Return [x, y] of the center of cell containing provided text 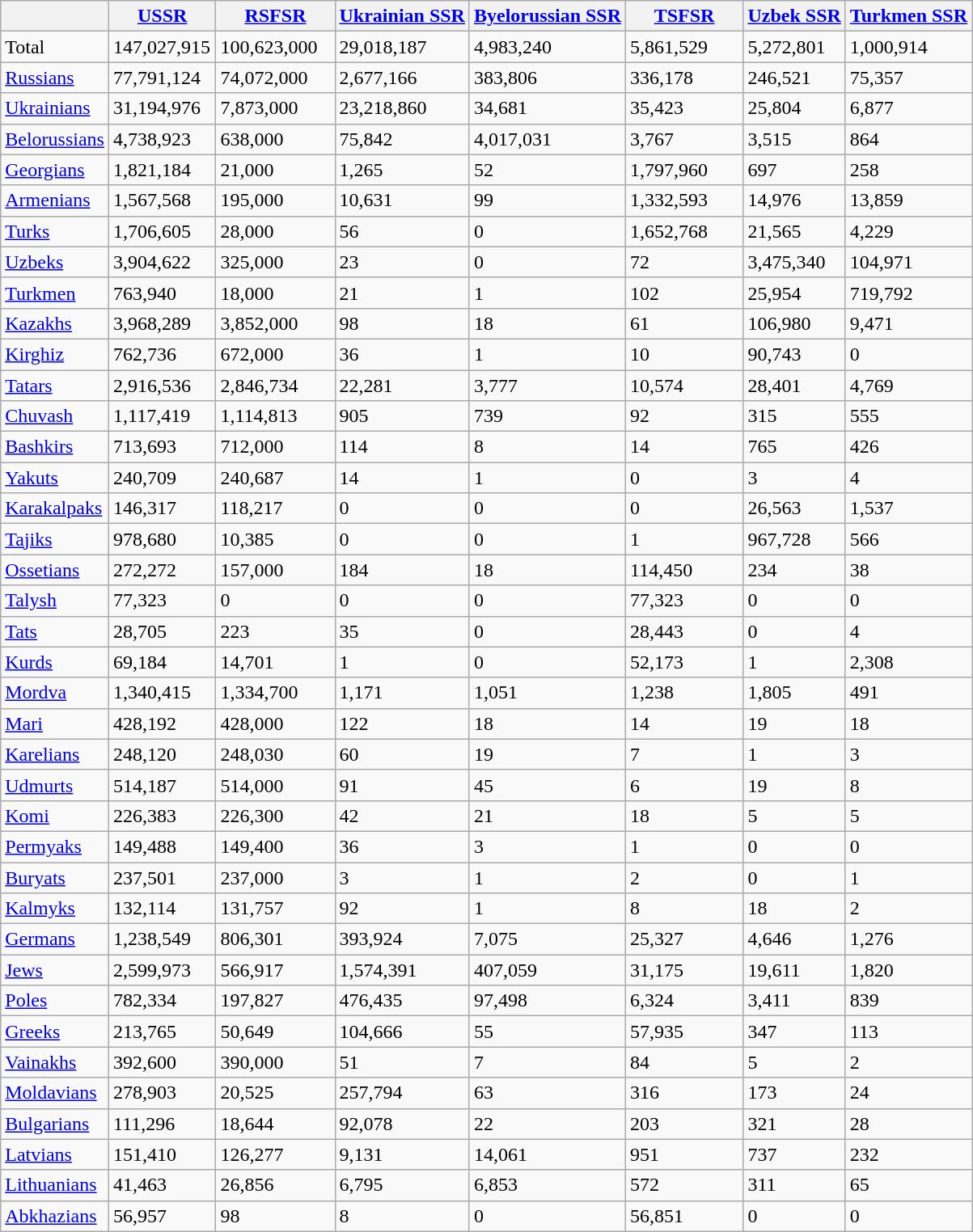
712,000 [275, 447]
63 [547, 1093]
Udmurts [55, 785]
Tatars [55, 386]
246,521 [794, 78]
978,680 [162, 539]
514,187 [162, 785]
6,795 [402, 1185]
967,728 [794, 539]
157,000 [275, 570]
3,767 [684, 139]
28,705 [162, 631]
272,272 [162, 570]
232 [908, 1154]
7,873,000 [275, 108]
35,423 [684, 108]
1,706,605 [162, 231]
10 [684, 354]
257,794 [402, 1093]
393,924 [402, 939]
19,611 [794, 970]
383,806 [547, 78]
Karelians [55, 754]
321 [794, 1124]
Total [55, 47]
84 [684, 1062]
737 [794, 1154]
Latvians [55, 1154]
132,114 [162, 909]
10,574 [684, 386]
1,238,549 [162, 939]
28,401 [794, 386]
572 [684, 1185]
Greeks [55, 1032]
18,644 [275, 1124]
106,980 [794, 323]
Jews [55, 970]
2,916,536 [162, 386]
1,820 [908, 970]
113 [908, 1032]
226,383 [162, 816]
1,276 [908, 939]
56,957 [162, 1216]
4,738,923 [162, 139]
Ukrainian SSR [402, 16]
6,324 [684, 1001]
97,498 [547, 1001]
Turkmen SSR [908, 16]
407,059 [547, 970]
3,904,622 [162, 262]
325,000 [275, 262]
26,856 [275, 1185]
226,300 [275, 816]
491 [908, 693]
1,567,568 [162, 200]
114,450 [684, 570]
52,173 [684, 662]
1,340,415 [162, 693]
1,821,184 [162, 170]
1,171 [402, 693]
Karakalpaks [55, 508]
1,000,914 [908, 47]
951 [684, 1154]
Uzbek SSR [794, 16]
4,769 [908, 386]
428,000 [275, 724]
146,317 [162, 508]
92,078 [402, 1124]
14,976 [794, 200]
Moldavians [55, 1093]
Mordva [55, 693]
237,000 [275, 877]
104,971 [908, 262]
Tats [55, 631]
75,357 [908, 78]
69,184 [162, 662]
Kirghiz [55, 354]
197,827 [275, 1001]
147,027,915 [162, 47]
4,983,240 [547, 47]
TSFSR [684, 16]
1,574,391 [402, 970]
28,443 [684, 631]
2,308 [908, 662]
240,709 [162, 478]
762,736 [162, 354]
31,194,976 [162, 108]
13,859 [908, 200]
1,537 [908, 508]
114 [402, 447]
22,281 [402, 386]
806,301 [275, 939]
Buryats [55, 877]
476,435 [402, 1001]
672,000 [275, 354]
Belorussians [55, 139]
839 [908, 1001]
1,652,768 [684, 231]
782,334 [162, 1001]
248,120 [162, 754]
126,277 [275, 1154]
56 [402, 231]
56,851 [684, 1216]
173 [794, 1093]
18,000 [275, 293]
428,192 [162, 724]
Armenians [55, 200]
21,000 [275, 170]
248,030 [275, 754]
Mari [55, 724]
USSR [162, 16]
26,563 [794, 508]
6,877 [908, 108]
42 [402, 816]
905 [402, 416]
213,765 [162, 1032]
7,075 [547, 939]
1,797,960 [684, 170]
10,631 [402, 200]
566 [908, 539]
23,218,860 [402, 108]
14,061 [547, 1154]
1,114,813 [275, 416]
Bashkirs [55, 447]
22 [547, 1124]
739 [547, 416]
51 [402, 1062]
316 [684, 1093]
28,000 [275, 231]
390,000 [275, 1062]
34,681 [547, 108]
697 [794, 170]
111,296 [162, 1124]
149,488 [162, 846]
203 [684, 1124]
1,332,593 [684, 200]
Abkhazians [55, 1216]
77,791,124 [162, 78]
Komi [55, 816]
347 [794, 1032]
31,175 [684, 970]
151,410 [162, 1154]
4,229 [908, 231]
100,623,000 [275, 47]
Permyaks [55, 846]
25,954 [794, 293]
52 [547, 170]
65 [908, 1185]
638,000 [275, 139]
Lithuanians [55, 1185]
3,411 [794, 1001]
24 [908, 1093]
3,475,340 [794, 262]
1,805 [794, 693]
278,903 [162, 1093]
61 [684, 323]
149,400 [275, 846]
566,917 [275, 970]
Uzbeks [55, 262]
23 [402, 262]
555 [908, 416]
237,501 [162, 877]
99 [547, 200]
Bulgarians [55, 1124]
60 [402, 754]
72 [684, 262]
Vainakhs [55, 1062]
234 [794, 570]
Ossetians [55, 570]
4,017,031 [547, 139]
763,940 [162, 293]
41,463 [162, 1185]
Kazakhs [55, 323]
765 [794, 447]
50,649 [275, 1032]
223 [275, 631]
184 [402, 570]
55 [547, 1032]
1,334,700 [275, 693]
3,968,289 [162, 323]
311 [794, 1185]
Poles [55, 1001]
3,852,000 [275, 323]
Tajiks [55, 539]
195,000 [275, 200]
6,853 [547, 1185]
102 [684, 293]
5,272,801 [794, 47]
131,757 [275, 909]
3,515 [794, 139]
90,743 [794, 354]
Kurds [55, 662]
118,217 [275, 508]
3,777 [547, 386]
1,265 [402, 170]
1,117,419 [162, 416]
392,600 [162, 1062]
Turks [55, 231]
25,327 [684, 939]
10,385 [275, 539]
Turkmen [55, 293]
75,842 [402, 139]
1,051 [547, 693]
240,687 [275, 478]
426 [908, 447]
38 [908, 570]
74,072,000 [275, 78]
Byelorussian SSR [547, 16]
2,599,973 [162, 970]
35 [402, 631]
57,935 [684, 1032]
1,238 [684, 693]
258 [908, 170]
864 [908, 139]
29,018,187 [402, 47]
Ukrainians [55, 108]
315 [794, 416]
122 [402, 724]
45 [547, 785]
4,646 [794, 939]
91 [402, 785]
514,000 [275, 785]
RSFSR [275, 16]
21,565 [794, 231]
9,471 [908, 323]
2,846,734 [275, 386]
28 [908, 1124]
Russians [55, 78]
Georgians [55, 170]
Talysh [55, 601]
Chuvash [55, 416]
20,525 [275, 1093]
104,666 [402, 1032]
5,861,529 [684, 47]
Kalmyks [55, 909]
719,792 [908, 293]
Germans [55, 939]
Yakuts [55, 478]
9,131 [402, 1154]
2,677,166 [402, 78]
6 [684, 785]
14,701 [275, 662]
336,178 [684, 78]
713,693 [162, 447]
25,804 [794, 108]
